Return (x, y) of the center of cell containing provided text 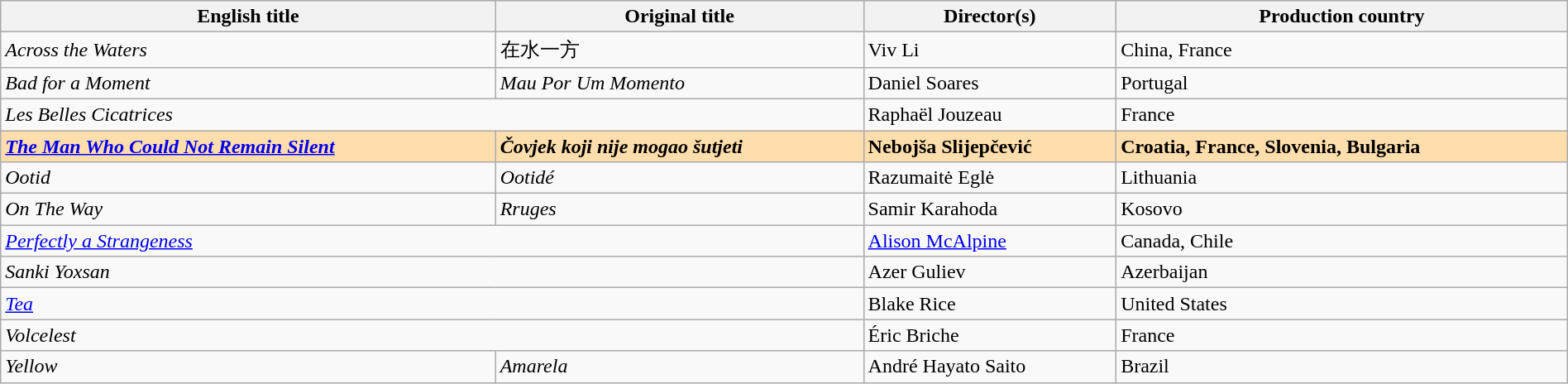
China, France (1342, 50)
在水一方 (680, 50)
Alison McAlpine (990, 241)
Azerbaijan (1342, 272)
Brazil (1342, 367)
Čovjek koji nije mogao šutjeti (680, 146)
Original title (680, 17)
Kosovo (1342, 209)
Production country (1342, 17)
André Hayato Saito (990, 367)
Bad for a Moment (248, 83)
Razumaitė Eglė (990, 178)
Tea (432, 304)
Canada, Chile (1342, 241)
Mau Por Um Momento (680, 83)
Yellow (248, 367)
Portugal (1342, 83)
Across the Waters (248, 50)
Rruges (680, 209)
Croatia, France, Slovenia, Bulgaria (1342, 146)
United States (1342, 304)
Raphaël Jouzeau (990, 114)
Director(s) (990, 17)
Perfectly a Strangeness (432, 241)
Ootid (248, 178)
Viv Li (990, 50)
Les Belles Cicatrices (432, 114)
English title (248, 17)
The Man Who Could Not Remain Silent (248, 146)
Nebojša Slijepčević (990, 146)
Amarela (680, 367)
Lithuania (1342, 178)
Sanki Yoxsan (432, 272)
On The Way (248, 209)
Volcelest (432, 335)
Ootidé (680, 178)
Daniel Soares (990, 83)
Éric Briche (990, 335)
Samir Karahoda (990, 209)
Blake Rice (990, 304)
Azer Guliev (990, 272)
